Return the (X, Y) coordinate for the center point of the cell that contains the specified text.  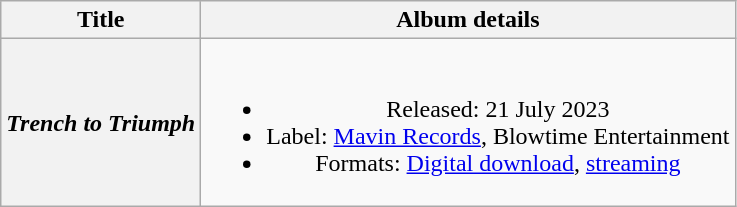
Released: 21 July 2023Label: Mavin Records, Blowtime EntertainmentFormats: Digital download, streaming (468, 122)
Title (101, 20)
Trench to Triumph (101, 122)
Album details (468, 20)
